Detect which cell encompasses the target text, then output its [x, y] center coordinate. 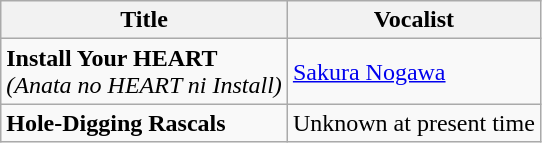
Hole-Digging Rascals [144, 123]
Sakura Nogawa [414, 72]
Vocalist [414, 20]
Unknown at present time [414, 123]
Title [144, 20]
Install Your HEART(Anata no HEART ni Install) [144, 72]
